Find where the given text appears and provide that cell's center as (X, Y) coordinate. 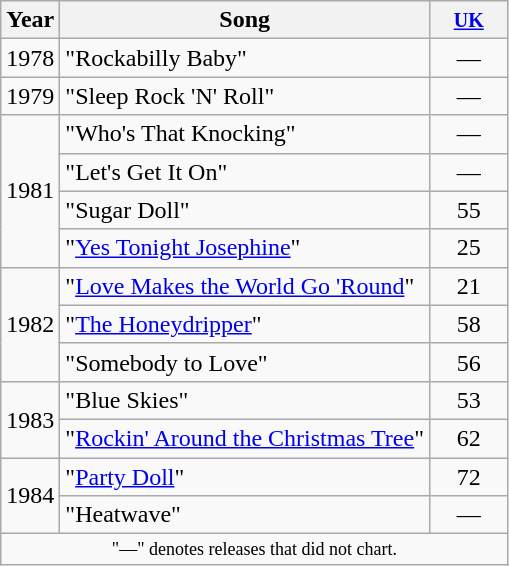
21 (468, 286)
1978 (30, 58)
"Blue Skies" (245, 400)
"—" denotes releases that did not chart. (254, 550)
"Sleep Rock 'N' Roll" (245, 96)
1984 (30, 496)
"Rockin' Around the Christmas Tree" (245, 438)
"Rockabilly Baby" (245, 58)
Song (245, 20)
58 (468, 324)
"Sugar Doll" (245, 210)
56 (468, 362)
"Somebody to Love" (245, 362)
"Love Makes the World Go 'Round" (245, 286)
55 (468, 210)
1981 (30, 191)
1979 (30, 96)
"Who's That Knocking" (245, 134)
Year (30, 20)
62 (468, 438)
1983 (30, 419)
25 (468, 248)
72 (468, 477)
UK (468, 20)
53 (468, 400)
1982 (30, 324)
"Heatwave" (245, 515)
"Let's Get It On" (245, 172)
"Party Doll" (245, 477)
"Yes Tonight Josephine" (245, 248)
"The Honeydripper" (245, 324)
